Determine the (x, y) coordinate at the center of the cell enclosing the given text.  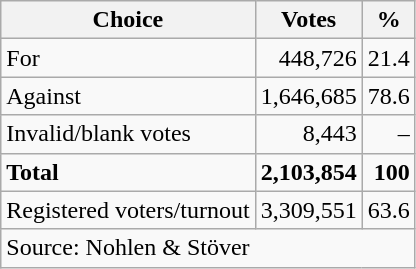
78.6 (388, 96)
100 (388, 172)
Against (128, 96)
2,103,854 (308, 172)
1,646,685 (308, 96)
– (388, 134)
Votes (308, 20)
Source: Nohlen & Stöver (208, 248)
8,443 (308, 134)
63.6 (388, 210)
Choice (128, 20)
Registered voters/turnout (128, 210)
3,309,551 (308, 210)
% (388, 20)
448,726 (308, 58)
Total (128, 172)
Invalid/blank votes (128, 134)
21.4 (388, 58)
For (128, 58)
